Extract the (x, y) coordinate from the center of the cell holding the provided text.  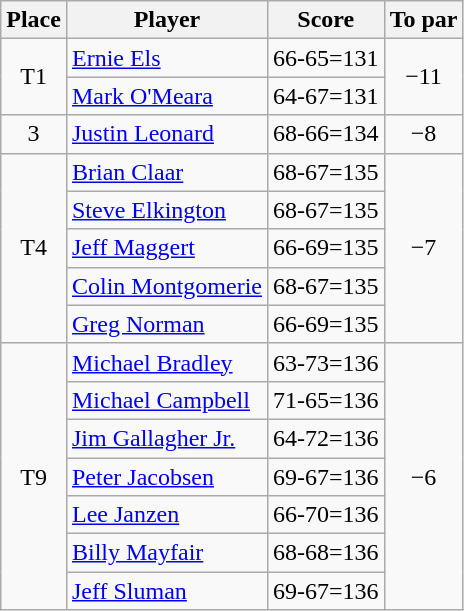
Greg Norman (166, 324)
Jeff Maggert (166, 248)
Jim Gallagher Jr. (166, 438)
68-66=134 (326, 134)
−7 (424, 248)
Lee Janzen (166, 515)
64-67=131 (326, 96)
Place (34, 20)
Colin Montgomerie (166, 286)
Brian Claar (166, 172)
Billy Mayfair (166, 553)
Score (326, 20)
−11 (424, 77)
Peter Jacobsen (166, 477)
−8 (424, 134)
T9 (34, 476)
Steve Elkington (166, 210)
66-65=131 (326, 58)
Justin Leonard (166, 134)
Michael Campbell (166, 400)
Jeff Sluman (166, 591)
T1 (34, 77)
3 (34, 134)
Player (166, 20)
66-70=136 (326, 515)
68-68=136 (326, 553)
Ernie Els (166, 58)
Michael Bradley (166, 362)
63-73=136 (326, 362)
To par (424, 20)
T4 (34, 248)
Mark O'Meara (166, 96)
71-65=136 (326, 400)
64-72=136 (326, 438)
−6 (424, 476)
